Output the [X, Y] coordinate of the center of the cell containing the given text.  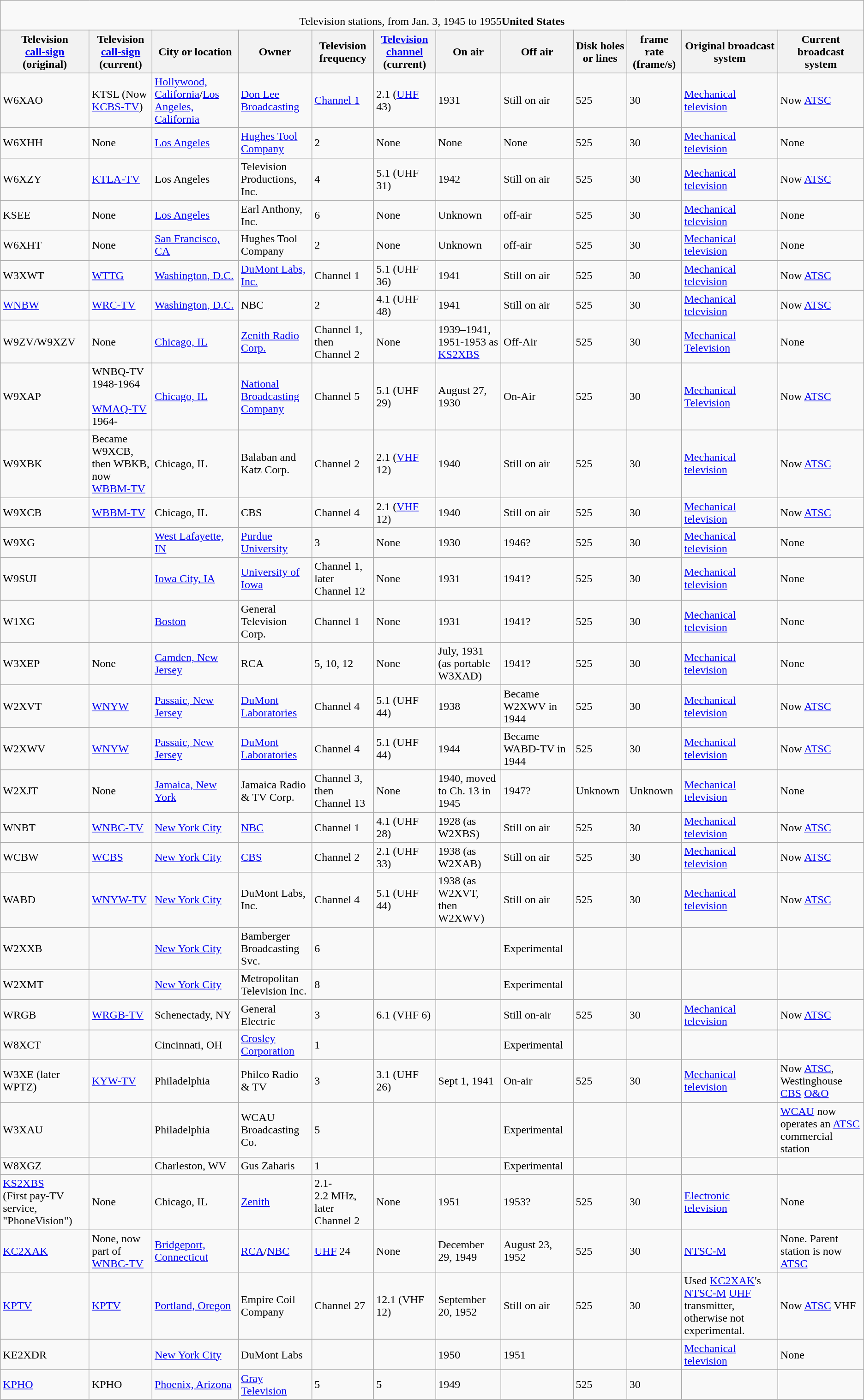
1938 [468, 706]
July, 1931 (as portable W3XAD) [468, 664]
San Francisco, CA [195, 245]
1949 [468, 1385]
Now ATSC VHF [821, 1306]
West Lafayette, IN [195, 542]
2.1-2.2 MHz, later Channel 2 [343, 1202]
WNBT [45, 828]
Sept 1, 1941 [468, 1081]
5.1 (UHF 29) [405, 396]
Zenith Radio Corp. [275, 341]
December 29, 1949 [468, 1251]
WCBW [45, 857]
Now ATSC, Westinghouse CBS O&O [821, 1081]
August 23, 1952 [537, 1251]
Earl Anthony, Inc. [275, 215]
WRGB-TV [120, 1015]
Channel 27 [343, 1306]
WCAU now operates an ATSC commercial station [821, 1130]
NTSC-M [730, 1251]
W6XHT [45, 245]
Bamberger Broadcasting Svc. [275, 948]
Jamaica, New York [195, 791]
WCBS [120, 857]
Zenith [275, 1202]
6.1 (VHF 6) [405, 1015]
Original broadcast system [730, 52]
Owner [275, 52]
City or location [195, 52]
Balaban and Katz Corp. [275, 464]
5, 10, 12 [343, 664]
1930 [468, 542]
WNBW [45, 305]
Still on-air [537, 1015]
W3XAU [45, 1130]
W2XMT [45, 984]
Bridgeport, Connecticut [195, 1251]
W8XCT [45, 1044]
Empire Coil Company [275, 1306]
Channel 5 [343, 396]
RCA/NBC [275, 1251]
5.1 (UHF 31) [405, 179]
Charleston, WV [195, 1166]
12.1 (VHF 12) [405, 1306]
Television Productions, Inc. [275, 179]
Channel 1, later Channel 12 [343, 579]
On-Air [537, 396]
Became W9XCB, then WBKB,now WBBM-TV [120, 464]
2.1 (UHF 43) [405, 101]
W2XXB [45, 948]
Televisioncall-sign(original) [45, 52]
Camden, New Jersey [195, 664]
KYW-TV [120, 1081]
Channel 3, then Channel 13 [343, 791]
Television stations, from Jan. 3, 1945 to 1955United States [432, 16]
WTTG [120, 275]
None. Parent station is now ATSC [821, 1251]
Off-Air [537, 341]
General Electric [275, 1015]
W3XWT [45, 275]
W3XEP [45, 664]
W1XG [45, 621]
Became WABD-TV in 1944 [537, 749]
5.1 (UHF 36) [405, 275]
Crosley Corporation [275, 1044]
WRC-TV [120, 305]
Portland, Oregon [195, 1306]
W9SUI [45, 579]
W9ZV/W9XZV [45, 341]
Television channel (current) [405, 52]
August 27, 1930 [468, 396]
Channel 1,then Channel 2 [343, 341]
Metropolitan Television Inc. [275, 984]
Don Lee Broadcasting [275, 101]
Television frequency [343, 52]
Televisioncall-sign(current) [120, 52]
W3XE (later WPTZ) [45, 1081]
Used KC2XAK's NTSC-M UHF transmitter, otherwise not experimental. [730, 1306]
Gray Television [275, 1385]
1950 [468, 1354]
3.1 (UHF 26) [405, 1081]
National Broadcasting Company [275, 396]
Disk holes or lines [600, 52]
General Television Corp. [275, 621]
W6XZY [45, 179]
September 20, 1952 [468, 1306]
Hollywood, California/Los Angeles, California [195, 101]
W8XGZ [45, 1166]
4 [343, 179]
UHF 24 [343, 1251]
WRGB [45, 1015]
Electronic television [730, 1202]
W9XBK [45, 464]
WNBC-TV [120, 828]
Current broadcast system [821, 52]
1947? [537, 791]
None, now part of WNBC-TV [120, 1251]
KC2XAK [45, 1251]
W9XAP [45, 396]
Gus Zaharis [275, 1166]
On air [468, 52]
W9XG [45, 542]
W2XVT [45, 706]
1942 [468, 179]
1940, moved to Ch. 13 in 1945 [468, 791]
DuMont Labs [275, 1354]
On-air [537, 1081]
KTLA-TV [120, 179]
4.1 (UHF 28) [405, 828]
Became W2XWV in 1944 [537, 706]
1944 [468, 749]
Schenectady, NY [195, 1015]
Purdue University [275, 542]
Off air [537, 52]
University of Iowa [275, 579]
WBBM-TV [120, 512]
W2XWV [45, 749]
W2XJT [45, 791]
1953? [537, 1202]
WABD [45, 900]
W6XAO [45, 101]
1946? [537, 542]
2.1 (UHF 33) [405, 857]
KS2XBS(First pay-TV service, "PhoneVision") [45, 1202]
4.1 (UHF 48) [405, 305]
WNYW-TV [120, 900]
WNBQ-TV1948-1964WMAQ-TV1964- [120, 396]
KE2XDR [45, 1354]
1938 (as W2XVT, then W2XWV) [468, 900]
Cincinnati, OH [195, 1044]
Boston [195, 621]
W9XCB [45, 512]
1938 (as W2XAB) [468, 857]
WCAU Broadcasting Co. [275, 1130]
8 [343, 984]
Philco Radio & TV [275, 1081]
KTSL (Now KCBS-TV) [120, 101]
KSEE [45, 215]
1928 (as W2XBS) [468, 828]
Iowa City, IA [195, 579]
Phoenix, Arizona [195, 1385]
W6XHH [45, 143]
1939–1941, 1951-1953 as KS2XBS [468, 341]
RCA [275, 664]
Jamaica Radio & TV Corp. [275, 791]
frame rate (frame/s) [654, 52]
